Find where the given text appears and provide that cell's center as [X, Y] coordinate. 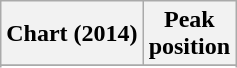
Chart (2014) [72, 34]
Peakposition [189, 34]
